Scan for the cell matching the given text and deliver its [x, y] coordinate at center. 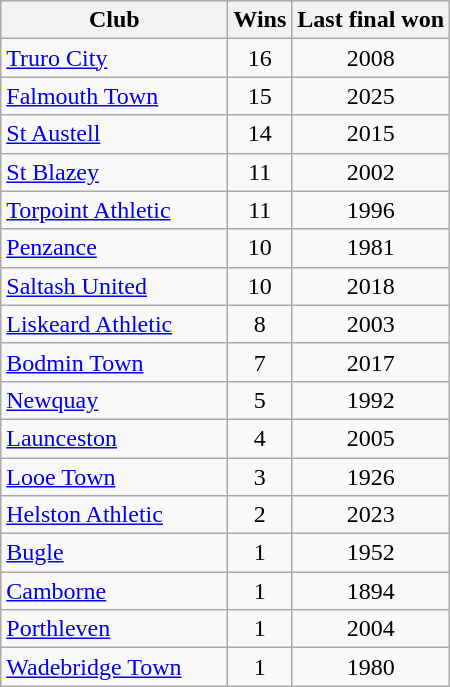
Penzance [114, 248]
8 [260, 324]
Bugle [114, 553]
1926 [371, 477]
Club [114, 20]
Newquay [114, 400]
2025 [371, 96]
2003 [371, 324]
Camborne [114, 591]
2005 [371, 438]
1894 [371, 591]
3 [260, 477]
Liskeard Athletic [114, 324]
Wadebridge Town [114, 667]
Bodmin Town [114, 362]
1992 [371, 400]
1952 [371, 553]
Looe Town [114, 477]
Helston Athletic [114, 515]
7 [260, 362]
2023 [371, 515]
16 [260, 58]
Truro City [114, 58]
2008 [371, 58]
2 [260, 515]
1980 [371, 667]
St Austell [114, 134]
Wins [260, 20]
Launceston [114, 438]
14 [260, 134]
2004 [371, 629]
Last final won [371, 20]
Porthleven [114, 629]
15 [260, 96]
Saltash United [114, 286]
4 [260, 438]
2017 [371, 362]
2002 [371, 172]
Falmouth Town [114, 96]
5 [260, 400]
St Blazey [114, 172]
2018 [371, 286]
1996 [371, 210]
Torpoint Athletic [114, 210]
2015 [371, 134]
1981 [371, 248]
